Output the (X, Y) coordinate of the center of the cell containing the given text.  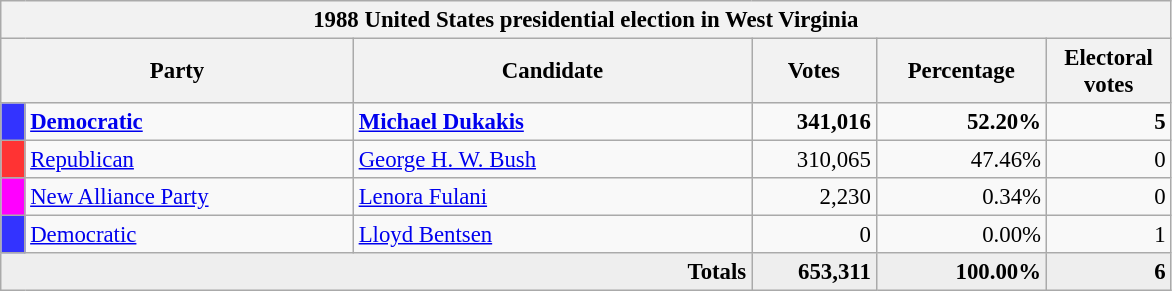
47.46% (961, 160)
1 (1108, 235)
2,230 (814, 197)
Michael Dukakis (552, 122)
0.34% (961, 197)
Party (178, 72)
Percentage (961, 72)
1988 United States presidential election in West Virginia (586, 20)
Republican (189, 160)
New Alliance Party (189, 197)
5 (1108, 122)
Electoral votes (1108, 72)
George H. W. Bush (552, 160)
Lloyd Bentsen (552, 235)
Lenora Fulani (552, 197)
310,065 (814, 160)
52.20% (961, 122)
Candidate (552, 72)
341,016 (814, 122)
0.00% (961, 235)
Votes (814, 72)
